Detect which cell encompasses the target text, then output its [x, y] center coordinate. 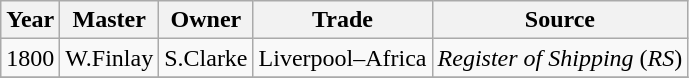
Source [560, 20]
1800 [30, 58]
S.Clarke [206, 58]
Owner [206, 20]
Register of Shipping (RS) [560, 58]
Master [110, 20]
Year [30, 20]
Trade [342, 20]
Liverpool–Africa [342, 58]
W.Finlay [110, 58]
